Provide the [X, Y] coordinate of the cell's center where the given text is located.  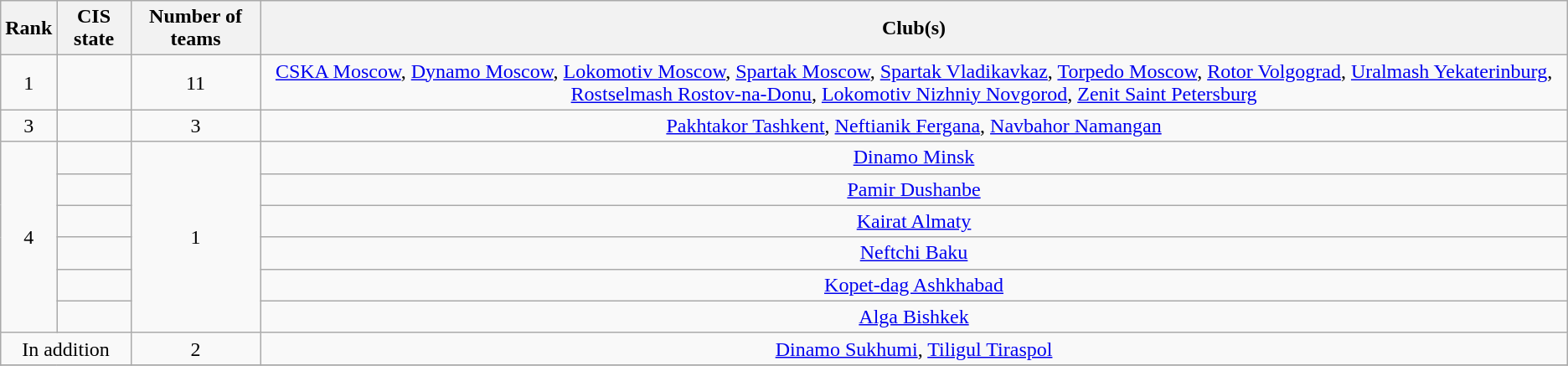
Number of teams [196, 28]
Club(s) [914, 28]
Pakhtakor Tashkent, Neftianik Fergana, Navbahor Namangan [914, 126]
Kopet-dag Ashkhabad [914, 285]
Pamir Dushanbe [914, 189]
Kairat Almaty [914, 221]
CIS state [94, 28]
Dinamo Sukhumi, Tiligul Tiraspol [914, 348]
4 [28, 237]
Rank [28, 28]
In addition [65, 348]
2 [196, 348]
11 [196, 82]
Dinamo Minsk [914, 157]
Alga Bishkek [914, 317]
Neftchi Baku [914, 253]
